Locate the cell with the specified text and output its [x, y] center coordinate. 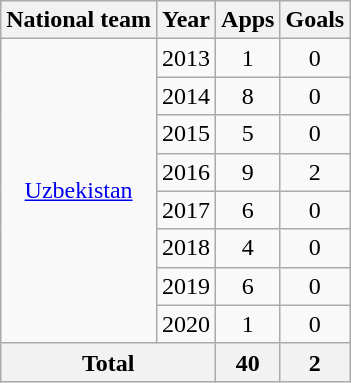
2019 [186, 286]
2014 [186, 96]
4 [248, 248]
Year [186, 20]
National team [79, 20]
Uzbekistan [79, 191]
5 [248, 134]
2020 [186, 324]
40 [248, 362]
2015 [186, 134]
8 [248, 96]
Goals [315, 20]
Apps [248, 20]
2016 [186, 172]
2013 [186, 58]
9 [248, 172]
2018 [186, 248]
Total [108, 362]
2017 [186, 210]
